Capture the cell that displays the provided text and extract its [x, y] central coordinate. 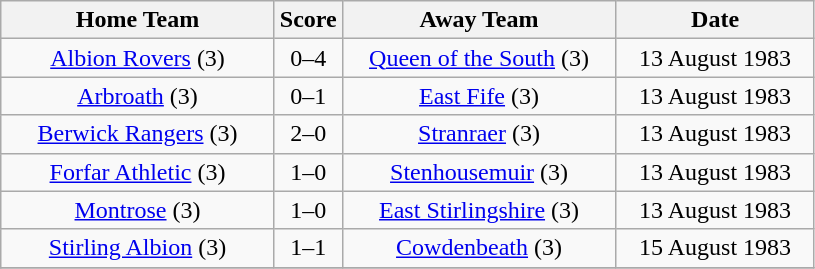
East Fife (3) [479, 96]
Score [308, 20]
Home Team [138, 20]
Arbroath (3) [138, 96]
Stranraer (3) [479, 134]
East Stirlingshire (3) [479, 210]
Forfar Athletic (3) [138, 172]
0–4 [308, 58]
Stirling Albion (3) [138, 248]
Berwick Rangers (3) [138, 134]
0–1 [308, 96]
Albion Rovers (3) [138, 58]
2–0 [308, 134]
Queen of the South (3) [479, 58]
Date [716, 20]
Away Team [479, 20]
15 August 1983 [716, 248]
Cowdenbeath (3) [479, 248]
Montrose (3) [138, 210]
Stenhousemuir (3) [479, 172]
1–1 [308, 248]
